Identify which cell holds the provided text, then report its [X, Y] central coordinate. 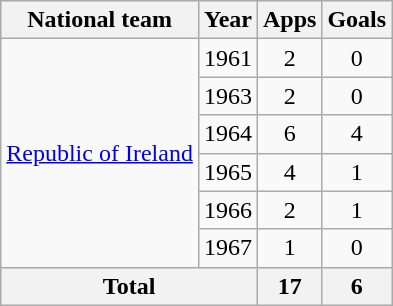
Apps [289, 20]
1966 [228, 210]
1963 [228, 96]
Year [228, 20]
1967 [228, 248]
Total [130, 286]
National team [100, 20]
1961 [228, 58]
1965 [228, 172]
Republic of Ireland [100, 153]
17 [289, 286]
1964 [228, 134]
Goals [357, 20]
